Pinpoint the cell where the given text exists, returning its [x, y] midpoint coordinate. 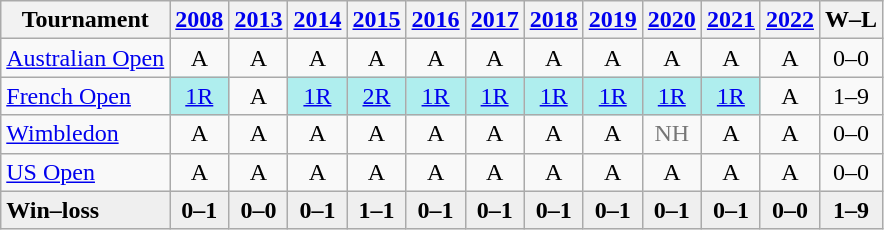
2019 [612, 20]
French Open [86, 96]
2021 [730, 20]
2R [376, 96]
2008 [200, 20]
W–L [850, 20]
2016 [436, 20]
NH [672, 134]
2014 [318, 20]
2015 [376, 20]
Australian Open [86, 58]
1–1 [376, 210]
2017 [494, 20]
2020 [672, 20]
Win–loss [86, 210]
2018 [554, 20]
2013 [258, 20]
2022 [790, 20]
Tournament [86, 20]
Wimbledon [86, 134]
US Open [86, 172]
